Return the (X, Y) coordinate for the center point of the cell that contains the specified text.  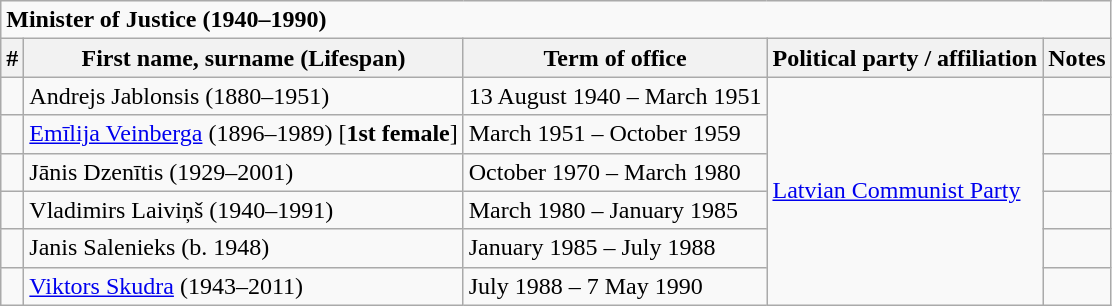
March 1980 – January 1985 (615, 210)
Notes (1077, 58)
October 1970 – March 1980 (615, 172)
July 1988 – 7 May 1990 (615, 286)
March 1951 – October 1959 (615, 134)
Viktors Skudra (1943–2011) (244, 286)
Minister of Justice (1940–1990) (556, 20)
Term of office (615, 58)
Latvian Communist Party (905, 191)
Political party / affiliation (905, 58)
# (12, 58)
Vladimirs Laiviņš (1940–1991) (244, 210)
13 August 1940 – March 1951 (615, 96)
Janis Salenieks (b. 1948) (244, 248)
Emīlija Veinberga (1896–1989) [1st female] (244, 134)
Andrejs Jablonsis (1880–1951) (244, 96)
Jānis Dzenītis (1929–2001) (244, 172)
First name, surname (Lifespan) (244, 58)
January 1985 – July 1988 (615, 248)
